Provide the [x, y] coordinate of the cell's center where the given text is located.  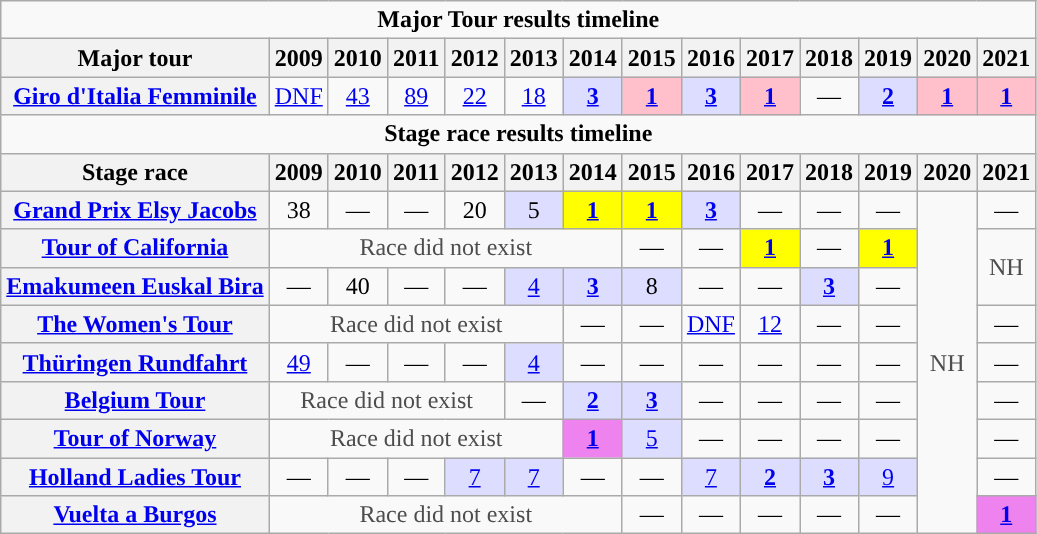
20 [474, 210]
Belgium Tour [135, 400]
Vuelta a Burgos [135, 515]
Thüringen Rundfahrt [135, 362]
Major Tour results timeline [518, 20]
Tour of Norway [135, 438]
22 [474, 96]
Holland Ladies Tour [135, 477]
12 [770, 324]
Giro d'Italia Femminile [135, 96]
Tour of California [135, 248]
8 [652, 286]
49 [298, 362]
The Women's Tour [135, 324]
43 [358, 96]
38 [298, 210]
Grand Prix Elsy Jacobs [135, 210]
Major tour [135, 58]
89 [416, 96]
18 [534, 96]
Stage race [135, 172]
40 [358, 286]
Emakumeen Euskal Bira [135, 286]
9 [888, 477]
Stage race results timeline [518, 134]
